Identify which cell holds the provided text, then report its (x, y) central coordinate. 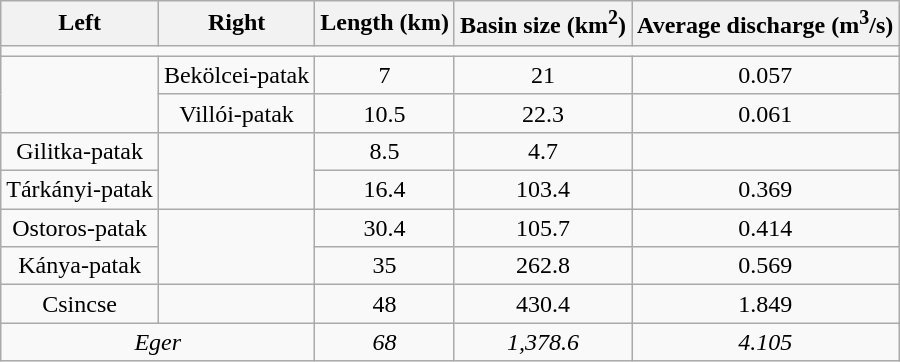
48 (385, 304)
Basin size (km2) (542, 24)
0.057 (766, 75)
1.849 (766, 304)
0.061 (766, 113)
103.4 (542, 190)
8.5 (385, 151)
16.4 (385, 190)
Length (km) (385, 24)
Gilitka-patak (80, 151)
68 (385, 342)
Tárkányi-patak (80, 190)
262.8 (542, 266)
22.3 (542, 113)
7 (385, 75)
4.7 (542, 151)
Csincse (80, 304)
0.569 (766, 266)
21 (542, 75)
4.105 (766, 342)
Average discharge (m3/s) (766, 24)
430.4 (542, 304)
Bekölcei-patak (236, 75)
1,378.6 (542, 342)
Right (236, 24)
105.7 (542, 228)
10.5 (385, 113)
0.369 (766, 190)
Kánya-patak (80, 266)
Ostoros-patak (80, 228)
Left (80, 24)
Eger (158, 342)
35 (385, 266)
0.414 (766, 228)
30.4 (385, 228)
Villói-patak (236, 113)
